For the text-containing cell, return its midpoint in [X, Y] coordinate format. 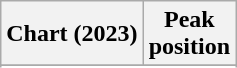
Chart (2023) [72, 34]
Peak position [189, 34]
